Output the (X, Y) coordinate of the center of the cell containing the given text.  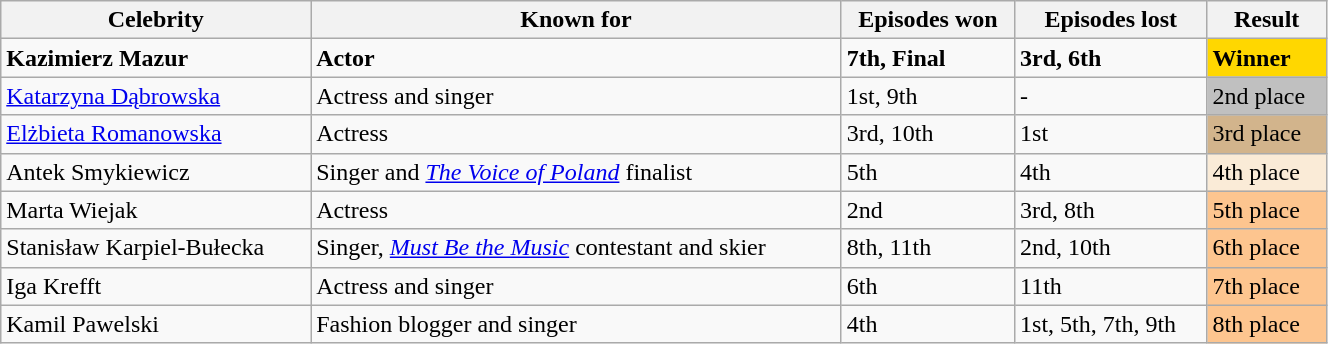
7th place (1266, 286)
6th (928, 286)
Katarzyna Dąbrowska (156, 96)
Antek Smykiewicz (156, 172)
Iga Krefft (156, 286)
5th (928, 172)
Elżbieta Romanowska (156, 134)
- (1111, 96)
2nd, 10th (1111, 248)
6th place (1266, 248)
Celebrity (156, 20)
Singer and The Voice of Poland finalist (576, 172)
1st, 9th (928, 96)
5th place (1266, 210)
Winner (1266, 58)
Episodes won (928, 20)
Result (1266, 20)
3rd, 8th (1111, 210)
8th, 11th (928, 248)
Known for (576, 20)
1st, 5th, 7th, 9th (1111, 324)
11th (1111, 286)
Stanisław Karpiel-Bułecka (156, 248)
Marta Wiejak (156, 210)
Singer, Must Be the Music contestant and skier (576, 248)
8th place (1266, 324)
4th place (1266, 172)
3rd place (1266, 134)
Episodes lost (1111, 20)
7th, Final (928, 58)
Kazimierz Mazur (156, 58)
Actor (576, 58)
1st (1111, 134)
2nd place (1266, 96)
Kamil Pawelski (156, 324)
2nd (928, 210)
3rd, 10th (928, 134)
Fashion blogger and singer (576, 324)
3rd, 6th (1111, 58)
